Locate the cell with the specified text and output its (X, Y) center coordinate. 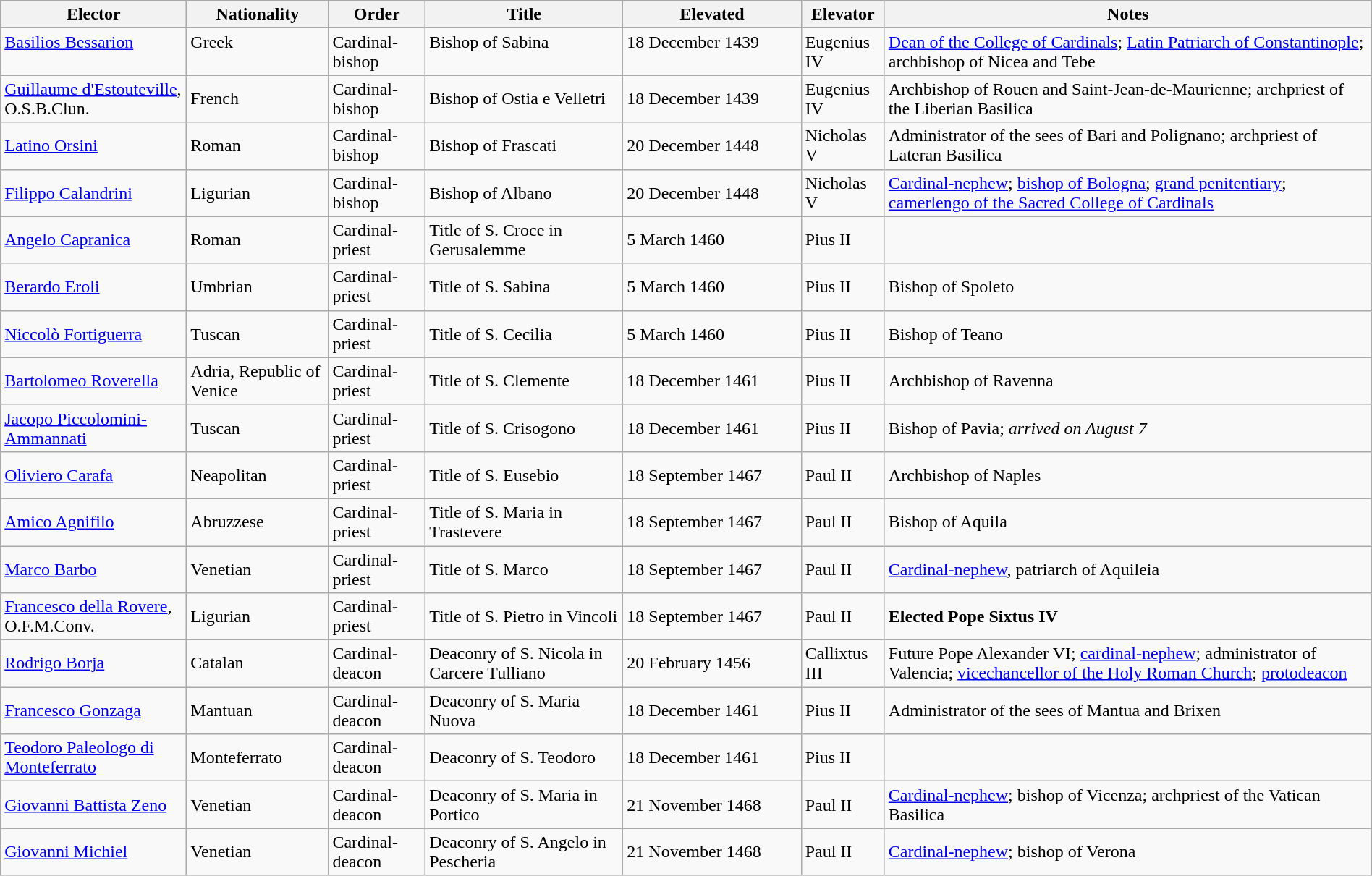
Jacopo Piccolomini-Ammannati (94, 428)
Latino Orsini (94, 146)
Title of S. Pietro in Vincoli (524, 616)
Bishop of Frascati (524, 146)
Marco Barbo (94, 569)
Cardinal-nephew; bishop of Vicenza; archpriest of the Vatican Basilica (1127, 804)
Angelo Capranica (94, 240)
Basilios Bessarion (94, 52)
Future Pope Alexander VI; cardinal-nephew; administrator of Valencia; vicechancellor of the Holy Roman Church; protodeacon (1127, 664)
Order (377, 14)
Title of S. Marco (524, 569)
Neapolitan (258, 475)
Teodoro Paleologo di Monteferrato (94, 758)
Bishop of Pavia; arrived on August 7 (1127, 428)
Filippo Calandrini (94, 192)
Title of S. Croce in Gerusalemme (524, 240)
Deaconry of S. Teodoro (524, 758)
Nationality (258, 14)
Title of S. Cecilia (524, 334)
Title of S. Maria in Trastevere (524, 522)
Cardinal-nephew; bishop of Bologna; grand penitentiary; camerlengo of the Sacred College of Cardinals (1127, 192)
Giovanni Michiel (94, 852)
Administrator of the sees of Mantua and Brixen (1127, 710)
Archbishop of Ravenna (1127, 380)
Deaconry of S. Nicola in Carcere Tulliano (524, 664)
Elected Pope Sixtus IV (1127, 616)
Niccolò Fortiguerra (94, 334)
Deaconry of S. Angelo in Pescheria (524, 852)
20 February 1456 (712, 664)
Elevator (842, 14)
Bishop of Aquila (1127, 522)
Deaconry of S. Maria Nuova (524, 710)
Title of S. Crisogono (524, 428)
Title of S. Eusebio (524, 475)
Archbishop of Rouen and Saint-Jean-de-Maurienne; archpriest of the Liberian Basilica (1127, 98)
Elector (94, 14)
Cardinal-nephew; bishop of Verona (1127, 852)
Administrator of the sees of Bari and Polignano; archpriest of Lateran Basilica (1127, 146)
Callixtus III (842, 664)
Berardo Eroli (94, 286)
Adria, Republic of Venice (258, 380)
Greek (258, 52)
Archbishop of Naples (1127, 475)
Cardinal-nephew, patriarch of Aquileia (1127, 569)
Title of S. Clemente (524, 380)
Deaconry of S. Maria in Portico (524, 804)
Bishop of Ostia e Velletri (524, 98)
Mantuan (258, 710)
Bishop of Spoleto (1127, 286)
Bishop of Albano (524, 192)
Bishop of Sabina (524, 52)
Umbrian (258, 286)
Oliviero Carafa (94, 475)
Catalan (258, 664)
Rodrigo Borja (94, 664)
Bishop of Teano (1127, 334)
Dean of the College of Cardinals; Latin Patriarch of Constantinople; archbishop of Nicea and Tebe (1127, 52)
Guillaume d'Estouteville, O.S.B.Clun. (94, 98)
French (258, 98)
Francesco della Rovere, O.F.M.Conv. (94, 616)
Amico Agnifilo (94, 522)
Notes (1127, 14)
Giovanni Battista Zeno (94, 804)
Title of S. Sabina (524, 286)
Elevated (712, 14)
Monteferrato (258, 758)
Francesco Gonzaga (94, 710)
Title (524, 14)
Abruzzese (258, 522)
Bartolomeo Roverella (94, 380)
